Scan for the cell matching the given text and deliver its (x, y) coordinate at center. 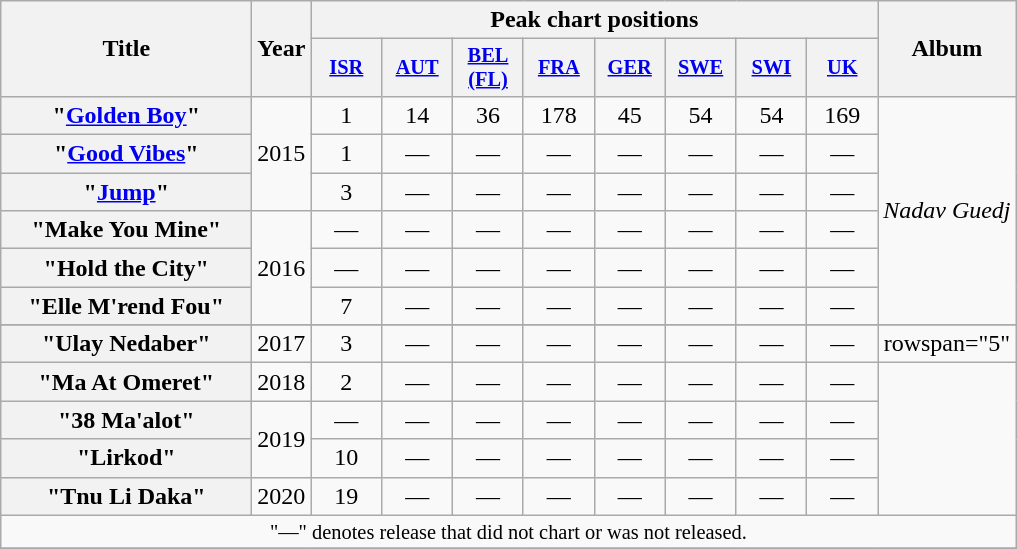
AUT (418, 68)
ISR (346, 68)
Album (947, 49)
BEL(FL) (488, 68)
UK (842, 68)
2018 (282, 382)
2 (346, 382)
178 (558, 115)
Title (126, 49)
2020 (282, 496)
2016 (282, 268)
"—" denotes release that did not chart or was not released. (508, 532)
SWI (772, 68)
FRA (558, 68)
"Lirkod" (126, 458)
Year (282, 49)
"Hold the City" (126, 268)
SWE (700, 68)
"Tnu Li Daka" (126, 496)
"Ma At Omeret" (126, 382)
10 (346, 458)
7 (346, 306)
"Elle M'rend Fou" (126, 306)
"Good Vibes" (126, 154)
rowspan="5" (947, 344)
169 (842, 115)
"38 Ma'alot" (126, 420)
2019 (282, 439)
2017 (282, 344)
14 (418, 115)
Peak chart positions (594, 20)
2015 (282, 153)
"Golden Boy" (126, 115)
36 (488, 115)
GER (630, 68)
"Make You Mine" (126, 230)
"Jump" (126, 192)
"Ulay Nedaber" (126, 344)
19 (346, 496)
Nadav Guedj (947, 210)
45 (630, 115)
